Find where the given text appears and provide that cell's center as (X, Y) coordinate. 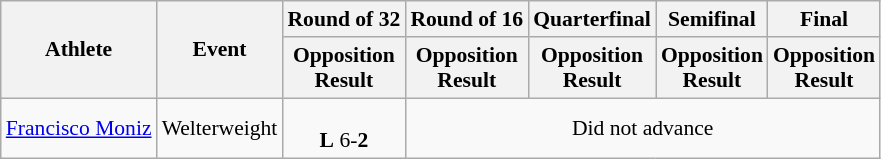
Did not advance (642, 128)
Semifinal (712, 19)
Welterweight (220, 128)
Event (220, 50)
L 6-2 (344, 128)
Quarterfinal (592, 19)
Athlete (79, 50)
Round of 16 (466, 19)
Francisco Moniz (79, 128)
Round of 32 (344, 19)
Final (824, 19)
